Output the [X, Y] coordinate of the center of the cell containing the given text.  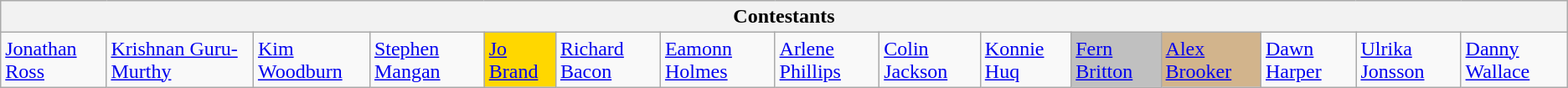
Arlene Phillips [828, 60]
Alex Brooker [1211, 60]
Krishnan Guru-Murthy [180, 60]
Ulrika Jonsson [1409, 60]
Eamonn Holmes [717, 60]
Konnie Huq [1025, 60]
Richard Bacon [608, 60]
Dawn Harper [1308, 60]
Jo Brand [519, 60]
Jonathan Ross [54, 60]
Contestants [784, 17]
Colin Jackson [930, 60]
Stephen Mangan [427, 60]
Danny Wallace [1514, 60]
Kim Woodburn [312, 60]
Fern Britton [1116, 60]
